Return the [x, y] coordinate for the center point of the cell that contains the specified text.  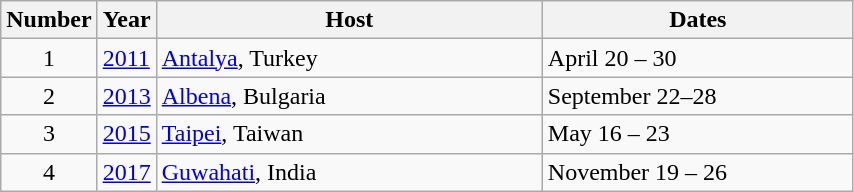
Antalya, Turkey [349, 58]
1 [49, 58]
2013 [126, 96]
3 [49, 134]
April 20 – 30 [698, 58]
Taipei, Taiwan [349, 134]
Guwahati, India [349, 172]
Year [126, 20]
May 16 – 23 [698, 134]
4 [49, 172]
2015 [126, 134]
Dates [698, 20]
Number [49, 20]
2017 [126, 172]
2011 [126, 58]
2 [49, 96]
November 19 – 26 [698, 172]
September 22–28 [698, 96]
Host [349, 20]
Albena, Bulgaria [349, 96]
